Return the [x, y] coordinate for the center point of the cell that contains the specified text.  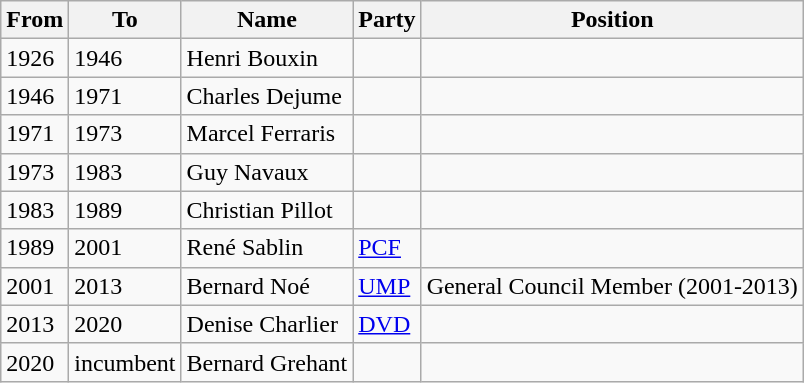
Guy Navaux [267, 172]
Henri Bouxin [267, 58]
Party [387, 20]
Marcel Ferraris [267, 134]
René Sablin [267, 248]
Christian Pillot [267, 210]
1926 [35, 58]
UMP [387, 286]
Bernard Noé [267, 286]
To [125, 20]
Position [612, 20]
incumbent [125, 362]
Denise Charlier [267, 324]
From [35, 20]
Bernard Grehant [267, 362]
PCF [387, 248]
Charles Dejume [267, 96]
Name [267, 20]
General Council Member (2001-2013) [612, 286]
DVD [387, 324]
